Pinpoint the cell where the given text exists, returning its (X, Y) midpoint coordinate. 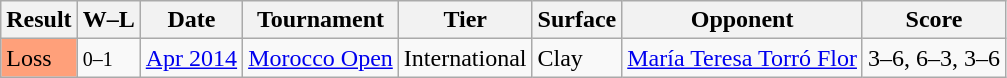
W–L (108, 20)
Result (39, 20)
Tournament (321, 20)
Tier (465, 20)
María Teresa Torró Flor (742, 58)
Apr 2014 (191, 58)
3–6, 6–3, 3–6 (934, 58)
Loss (39, 58)
Surface (577, 20)
Morocco Open (321, 58)
Score (934, 20)
0–1 (108, 58)
Date (191, 20)
Opponent (742, 20)
Clay (577, 58)
International (465, 58)
